Capture the cell that displays the provided text and extract its [x, y] central coordinate. 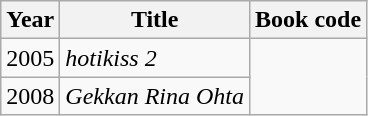
Title [155, 20]
hotikiss 2 [155, 58]
Year [30, 20]
Gekkan Rina Ohta [155, 96]
Book code [308, 20]
2005 [30, 58]
2008 [30, 96]
